Capture the cell that displays the provided text and extract its [x, y] central coordinate. 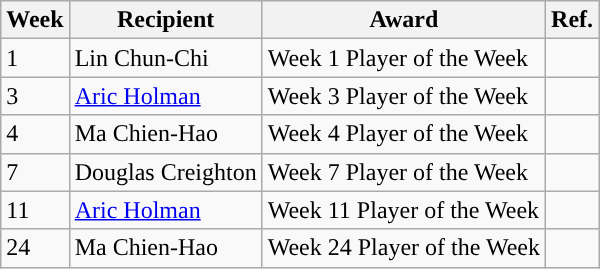
3 [35, 96]
24 [35, 248]
Lin Chun-Chi [166, 58]
1 [35, 58]
Week 24 Player of the Week [404, 248]
11 [35, 210]
Ref. [572, 20]
Week 1 Player of the Week [404, 58]
7 [35, 172]
Week [35, 20]
Douglas Creighton [166, 172]
Award [404, 20]
Week 4 Player of the Week [404, 134]
Recipient [166, 20]
4 [35, 134]
Week 7 Player of the Week [404, 172]
Week 11 Player of the Week [404, 210]
Week 3 Player of the Week [404, 96]
